Locate the cell with the specified text and output its [x, y] center coordinate. 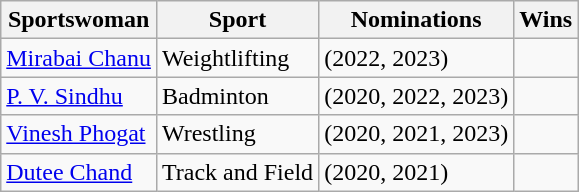
Dutee Chand [79, 172]
Badminton [237, 96]
Weightlifting [237, 58]
(2022, 2023) [416, 58]
P. V. Sindhu [79, 96]
Track and Field [237, 172]
Sport [237, 20]
Vinesh Phogat [79, 134]
(2020, 2021, 2023) [416, 134]
Wins [546, 20]
Wrestling [237, 134]
(2020, 2021) [416, 172]
(2020, 2022, 2023) [416, 96]
Nominations [416, 20]
Mirabai Chanu [79, 58]
Sportswoman [79, 20]
